Return the (x, y) coordinate for the center point of the cell that contains the specified text.  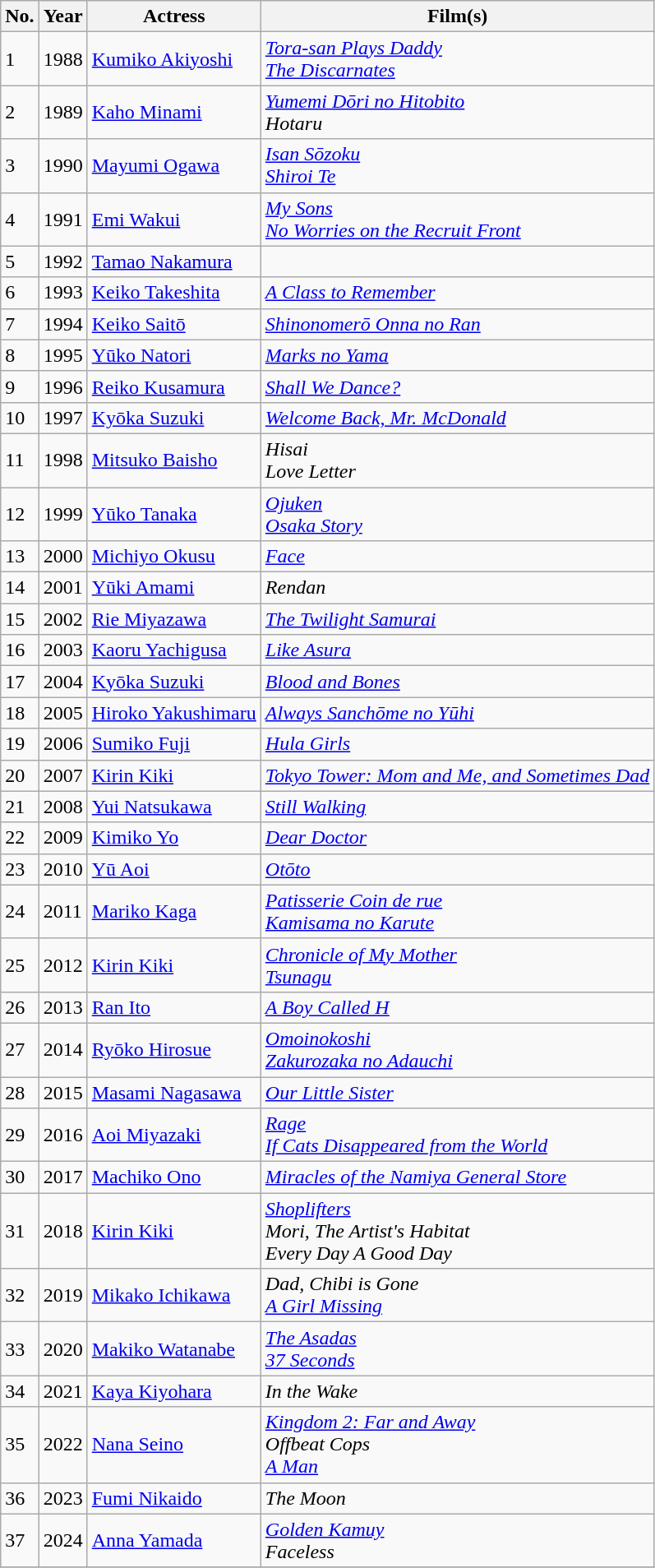
Emi Wakui (174, 219)
9 (20, 386)
Kumiko Akiyoshi (174, 59)
22 (20, 838)
27 (20, 1049)
Tora-san Plays DaddyThe Discarnates (457, 59)
Aoi Miyazaki (174, 1135)
Yui Natsukawa (174, 807)
1992 (62, 261)
Kingdom 2: Far and AwayOffbeat CopsA Man (457, 1445)
Makiko Watanabe (174, 1348)
Dad, Chibi is GoneA Girl Missing (457, 1296)
1996 (62, 386)
Film(s) (457, 16)
Marks no Yama (457, 355)
2010 (62, 869)
The Twilight Samurai (457, 619)
Ryōko Hirosue (174, 1049)
29 (20, 1135)
Isan SōzokuShiroi Te (457, 166)
Face (457, 557)
Yūki Amami (174, 588)
Still Walking (457, 807)
Hula Girls (457, 744)
16 (20, 650)
2013 (62, 1007)
15 (20, 619)
2023 (62, 1498)
4 (20, 219)
Rie Miyazawa (174, 619)
Always Sanchōme no Yūhi (457, 713)
1997 (62, 418)
37 (20, 1541)
Ran Ito (174, 1007)
2005 (62, 713)
2003 (62, 650)
2015 (62, 1093)
13 (20, 557)
2007 (62, 775)
The Asadas37 Seconds (457, 1348)
33 (20, 1348)
35 (20, 1445)
2000 (62, 557)
OmoinokoshiZakurozaka no Adauchi (457, 1049)
32 (20, 1296)
Sumiko Fuji (174, 744)
1990 (62, 166)
1993 (62, 293)
Golden KamuyFaceless (457, 1541)
2024 (62, 1541)
Shall We Dance? (457, 386)
Patisserie Coin de rueKamisama no Karute (457, 911)
HisaiLove Letter (457, 460)
2018 (62, 1231)
Miracles of the Namiya General Store (457, 1177)
Blood and Bones (457, 682)
No. (20, 16)
Mayumi Ogawa (174, 166)
25 (20, 965)
2011 (62, 911)
2022 (62, 1445)
1995 (62, 355)
RageIf Cats Disappeared from the World (457, 1135)
2 (20, 112)
Our Little Sister (457, 1093)
21 (20, 807)
2008 (62, 807)
30 (20, 1177)
Nana Seino (174, 1445)
23 (20, 869)
1991 (62, 219)
10 (20, 418)
Otōto (457, 869)
Mitsuko Baisho (174, 460)
19 (20, 744)
Tamao Nakamura (174, 261)
Like Asura (457, 650)
2012 (62, 965)
2019 (62, 1296)
1998 (62, 460)
17 (20, 682)
7 (20, 324)
2006 (62, 744)
2017 (62, 1177)
1999 (62, 513)
36 (20, 1498)
Kaoru Yachigusa (174, 650)
Chronicle of My MotherTsunagu (457, 965)
2004 (62, 682)
Fumi Nikaido (174, 1498)
28 (20, 1093)
Anna Yamada (174, 1541)
Michiyo Okusu (174, 557)
Rendan (457, 588)
2020 (62, 1348)
A Boy Called H (457, 1007)
26 (20, 1007)
Kaho Minami (174, 112)
1988 (62, 59)
2009 (62, 838)
6 (20, 293)
20 (20, 775)
24 (20, 911)
Yūko Natori (174, 355)
A Class to Remember (457, 293)
My SonsNo Worries on the Recruit Front (457, 219)
31 (20, 1231)
2016 (62, 1135)
Mariko Kaga (174, 911)
1 (20, 59)
OjukenOsaka Story (457, 513)
14 (20, 588)
Actress (174, 16)
Yumemi Dōri no HitobitoHotaru (457, 112)
18 (20, 713)
ShopliftersMori, The Artist's HabitatEvery Day A Good Day (457, 1231)
12 (20, 513)
34 (20, 1391)
3 (20, 166)
Keiko Takeshita (174, 293)
Masami Nagasawa (174, 1093)
Kimiko Yo (174, 838)
Shinonomerō Onna no Ran (457, 324)
Kaya Kiyohara (174, 1391)
2021 (62, 1391)
2014 (62, 1049)
Yūko Tanaka (174, 513)
1994 (62, 324)
Tokyo Tower: Mom and Me, and Sometimes Dad (457, 775)
Mikako Ichikawa (174, 1296)
1989 (62, 112)
Year (62, 16)
Welcome Back, Mr. McDonald (457, 418)
Keiko Saitō (174, 324)
11 (20, 460)
8 (20, 355)
The Moon (457, 1498)
Machiko Ono (174, 1177)
2001 (62, 588)
Dear Doctor (457, 838)
In the Wake (457, 1391)
2002 (62, 619)
Reiko Kusamura (174, 386)
Yū Aoi (174, 869)
5 (20, 261)
Hiroko Yakushimaru (174, 713)
